Scan for the cell matching the given text and deliver its [X, Y] coordinate at center. 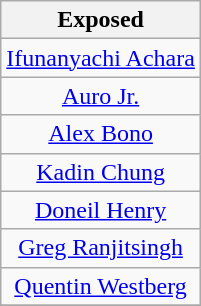
Ifunanyachi Achara [101, 58]
Doneil Henry [101, 210]
Auro Jr. [101, 96]
Exposed [101, 20]
Alex Bono [101, 134]
Quentin Westberg [101, 286]
Kadin Chung [101, 172]
Greg Ranjitsingh [101, 248]
